Search for the cell housing the specified text and yield its [x, y] center coordinate. 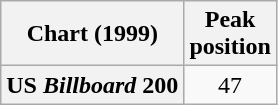
Peakposition [230, 34]
Chart (1999) [92, 34]
US Billboard 200 [92, 85]
47 [230, 85]
